Extract the (X, Y) coordinate from the center of the cell holding the provided text.  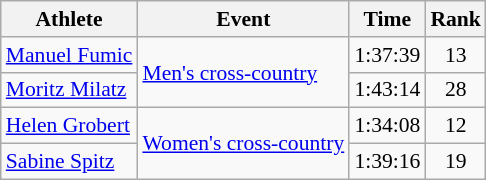
Manuel Fumic (70, 55)
Time (387, 19)
Sabine Spitz (70, 162)
Athlete (70, 19)
19 (456, 162)
Event (243, 19)
Women's cross-country (243, 144)
1:39:16 (387, 162)
13 (456, 55)
1:34:08 (387, 126)
Helen Grobert (70, 126)
28 (456, 90)
Men's cross-country (243, 72)
1:43:14 (387, 90)
Moritz Milatz (70, 90)
12 (456, 126)
1:37:39 (387, 55)
Rank (456, 19)
